Detect which cell encompasses the target text, then output its (x, y) center coordinate. 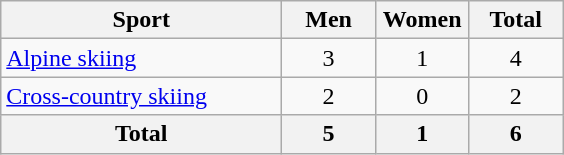
Men (329, 20)
Sport (142, 20)
Women (422, 20)
5 (329, 134)
4 (516, 58)
0 (422, 96)
3 (329, 58)
Cross-country skiing (142, 96)
Alpine skiing (142, 58)
6 (516, 134)
